Capture the cell that displays the provided text and extract its (x, y) central coordinate. 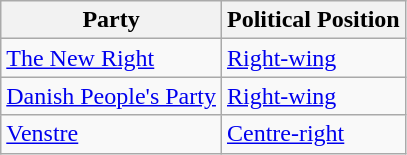
Political Position (313, 20)
Centre-right (313, 134)
Danish People's Party (112, 96)
Venstre (112, 134)
Party (112, 20)
The New Right (112, 58)
